From the cell containing the given text, extract its center point as (X, Y) coordinate. 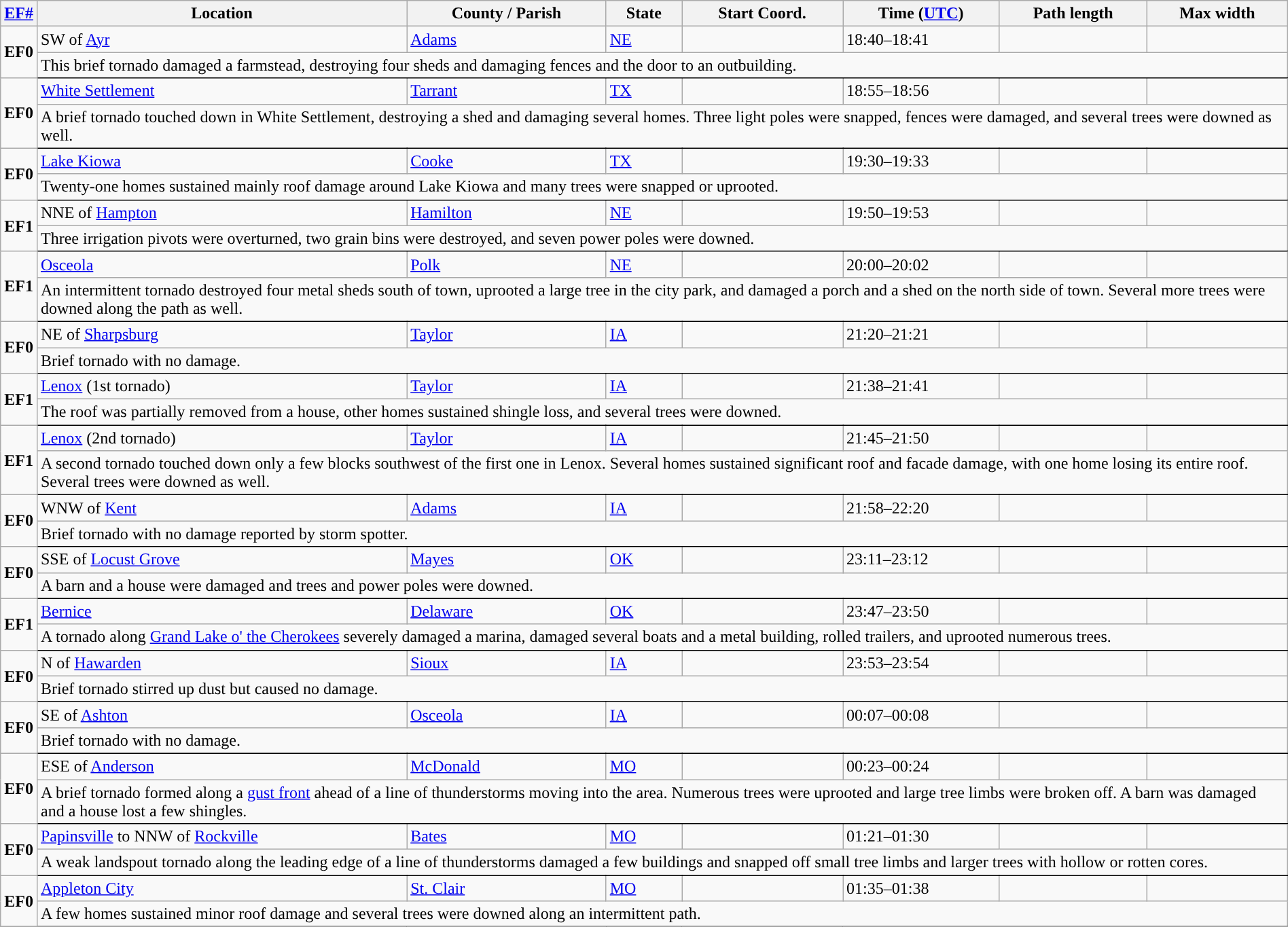
Bernice (221, 611)
Appleton City (221, 888)
N of Hawarden (221, 663)
18:40–18:41 (921, 39)
SE of Ashton (221, 714)
The roof was partially removed from a house, other homes sustained shingle loss, and several trees were downed. (662, 412)
Bates (507, 837)
Three irrigation pivots were overturned, two grain bins were destroyed, and seven power poles were downed. (662, 238)
20:00–20:02 (921, 264)
Twenty-one homes sustained mainly roof damage around Lake Kiowa and many trees were snapped or uprooted. (662, 187)
ESE of Anderson (221, 766)
White Settlement (221, 91)
00:07–00:08 (921, 714)
EF# (19, 14)
19:50–19:53 (921, 213)
NE of Sharpsburg (221, 334)
Delaware (507, 611)
01:21–01:30 (921, 837)
00:23–00:24 (921, 766)
Location (221, 14)
County / Parish (507, 14)
21:38–21:41 (921, 386)
23:47–23:50 (921, 611)
State (644, 14)
Tarrant (507, 91)
St. Clair (507, 888)
23:11–23:12 (921, 560)
Time (UTC) (921, 14)
21:20–21:21 (921, 334)
A few homes sustained minor roof damage and several trees were downed along an intermittent path. (662, 914)
SW of Ayr (221, 39)
A barn and a house were damaged and trees and power poles were downed. (662, 585)
McDonald (507, 766)
Polk (507, 264)
21:45–21:50 (921, 438)
Brief tornado stirred up dust but caused no damage. (662, 689)
Brief tornado with no damage reported by storm spotter. (662, 534)
01:35–01:38 (921, 888)
23:53–23:54 (921, 663)
Sioux (507, 663)
18:55–18:56 (921, 91)
Papinsville to NNW of Rockville (221, 837)
19:30–19:33 (921, 161)
SSE of Locust Grove (221, 560)
NNE of Hampton (221, 213)
Lenox (2nd tornado) (221, 438)
Max width (1217, 14)
Lake Kiowa (221, 161)
WNW of Kent (221, 508)
Mayes (507, 560)
This brief tornado damaged a farmstead, destroying four sheds and damaging fences and the door to an outbuilding. (662, 65)
Cooke (507, 161)
Path length (1073, 14)
Start Coord. (762, 14)
21:58–22:20 (921, 508)
Lenox (1st tornado) (221, 386)
Hamilton (507, 213)
